Determine the (X, Y) coordinate at the center of the cell enclosing the given text.  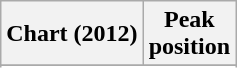
Peakposition (189, 34)
Chart (2012) (72, 34)
